Return [x, y] of the center of cell containing provided text 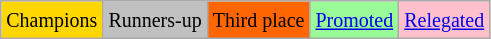
Champions [52, 20]
Relegated [444, 20]
Promoted [354, 20]
Runners-up [155, 20]
Third place [258, 20]
